For the text-containing cell, return its midpoint in [x, y] coordinate format. 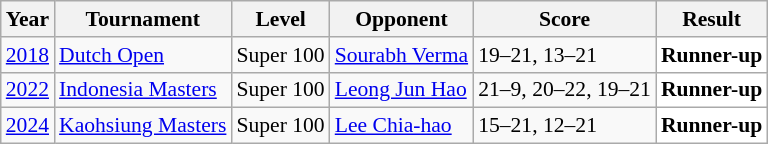
Sourabh Verma [402, 55]
Lee Chia-hao [402, 126]
21–9, 20–22, 19–21 [564, 90]
Kaohsiung Masters [142, 126]
Level [280, 19]
2022 [28, 90]
Opponent [402, 19]
15–21, 12–21 [564, 126]
Indonesia Masters [142, 90]
Dutch Open [142, 55]
Result [712, 19]
Tournament [142, 19]
Leong Jun Hao [402, 90]
Year [28, 19]
19–21, 13–21 [564, 55]
Score [564, 19]
2024 [28, 126]
2018 [28, 55]
